For the text-containing cell, return its midpoint in [X, Y] coordinate format. 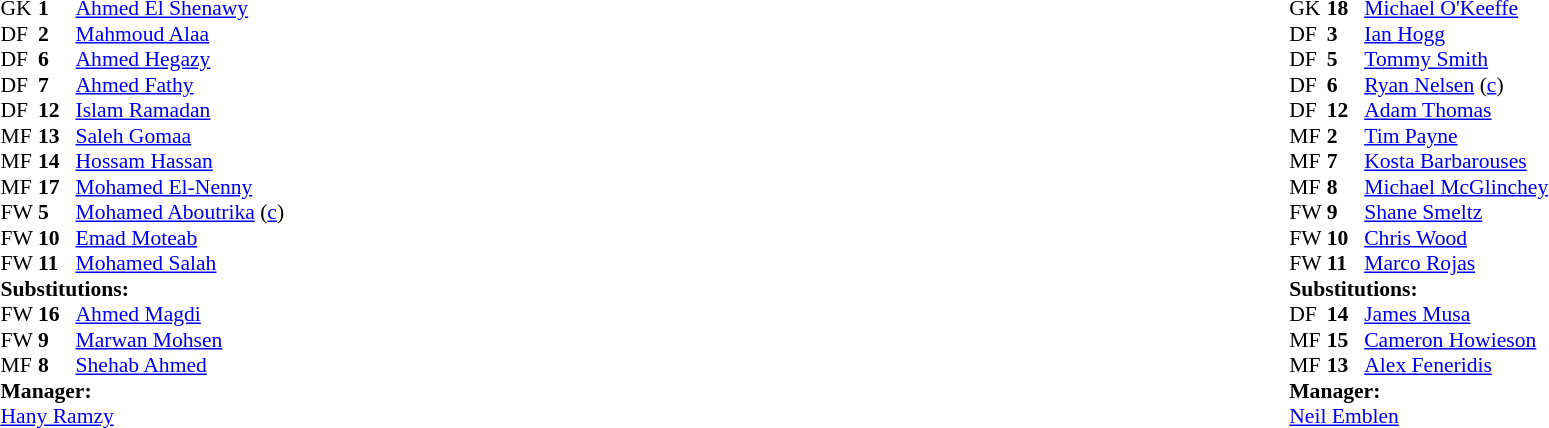
Emad Moteab [180, 238]
Shane Smeltz [1456, 213]
Marco Rojas [1456, 263]
16 [57, 315]
3 [1346, 34]
Mohamed Salah [180, 263]
Mohamed El-Nenny [180, 187]
Tim Payne [1456, 136]
Adam Thomas [1456, 111]
Ryan Nelsen (c) [1456, 85]
Alex Feneridis [1456, 365]
Ahmed Magdi [180, 315]
Hossam Hassan [180, 161]
Ahmed Fathy [180, 85]
Mahmoud Alaa [180, 34]
Cameron Howieson [1456, 340]
Ahmed Hegazy [180, 59]
Islam Ramadan [180, 111]
Ian Hogg [1456, 34]
Chris Wood [1456, 238]
Shehab Ahmed [180, 365]
Kosta Barbarouses [1456, 161]
Tommy Smith [1456, 59]
Marwan Mohsen [180, 340]
17 [57, 187]
James Musa [1456, 315]
15 [1346, 340]
Michael McGlinchey [1456, 187]
Mohamed Aboutrika (c) [180, 213]
Saleh Gomaa [180, 136]
